Find where the given text appears and provide that cell's center as [x, y] coordinate. 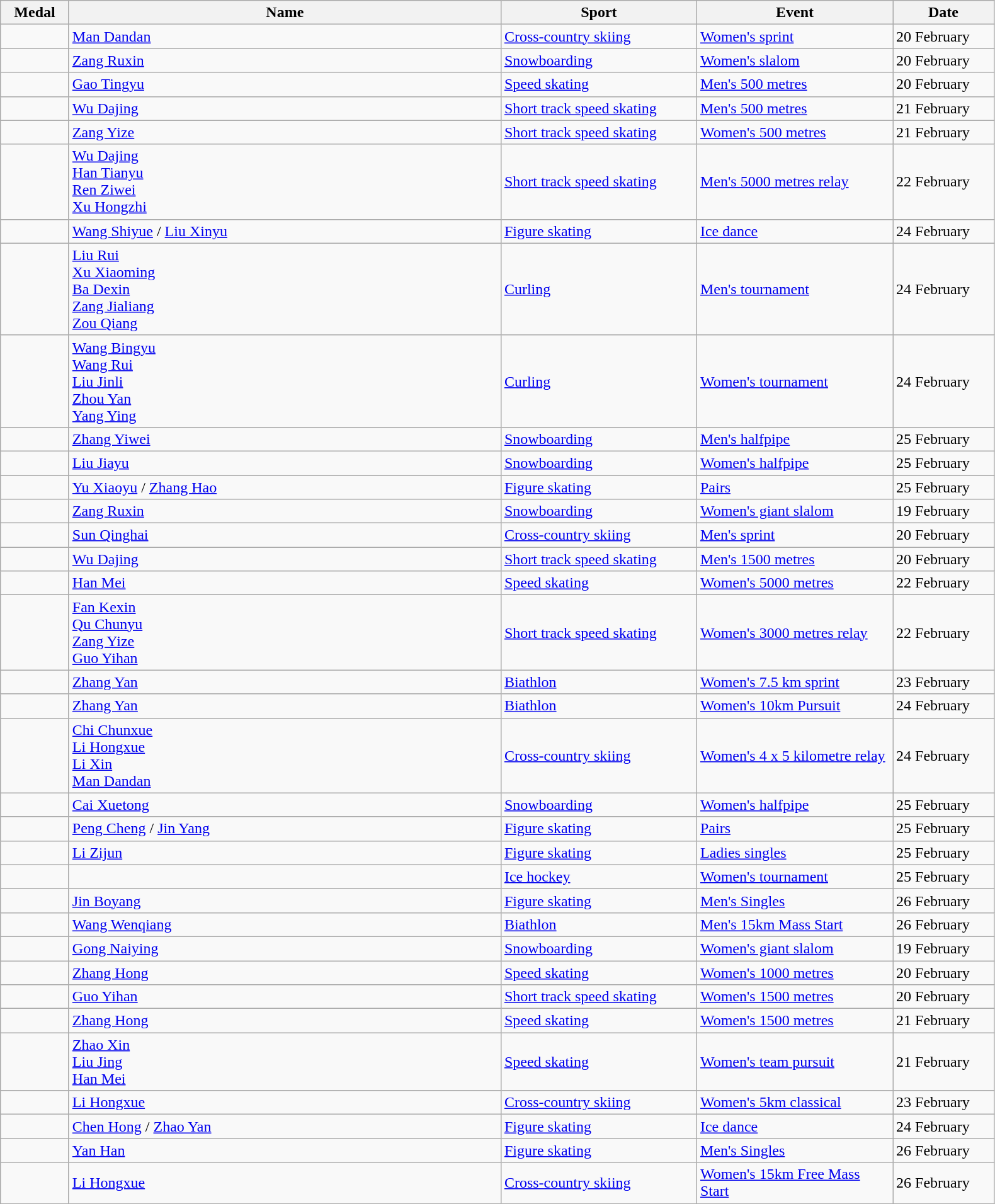
Women's team pursuit [795, 1062]
Women's 5000 metres [795, 583]
Men's 1500 metres [795, 559]
Women's 7.5 km sprint [795, 682]
Name [285, 13]
Han Mei [285, 583]
Women's 15km Free Mass Start [795, 1183]
Wang Shiyue / Liu Xinyu [285, 231]
Ice hockey [598, 877]
Chen Hong / Zhao Yan [285, 1127]
Gao Tingyu [285, 84]
Men's 5000 metres relay [795, 181]
Women's 10km Pursuit [795, 706]
Women's sprint [795, 37]
Ladies singles [795, 853]
Sport [598, 13]
Wang BingyuWang RuiLiu JinliZhou Yan Yang Ying [285, 381]
Men's halfpipe [795, 439]
Date [943, 13]
Women's slalom [795, 60]
Jin Boyang [285, 900]
Zhao XinLiu JingHan Mei [285, 1062]
Women's 3000 metres relay [795, 632]
Wu DajingHan TianyuRen ZiweiXu Hongzhi [285, 181]
Men's tournament [795, 289]
Men's 15km Mass Start [795, 924]
Sun Qinghai [285, 535]
Yu Xiaoyu / Zhang Hao [285, 487]
Yan Han [285, 1150]
Chi Chunxue Li HongxueLi XinMan Dandan [285, 756]
Women's 1000 metres [795, 973]
Medal [35, 13]
Event [795, 13]
Wang Wenqiang [285, 924]
Women's 500 metres [795, 132]
Men's sprint [795, 535]
Peng Cheng / Jin Yang [285, 829]
Women's 4 x 5 kilometre relay [795, 756]
Women's 5km classical [795, 1103]
Liu RuiXu XiaomingBa DexinZang Jialiang Zou Qiang [285, 289]
Liu Jiayu [285, 463]
Zang Yize [285, 132]
Li Zijun [285, 853]
Guo Yihan [285, 997]
Gong Naiying [285, 948]
Cai Xuetong [285, 805]
Man Dandan [285, 37]
Fan KexinQu ChunyuZang YizeGuo Yihan [285, 632]
Zhang Yiwei [285, 439]
